Locate the cell with the specified text and output its (X, Y) center coordinate. 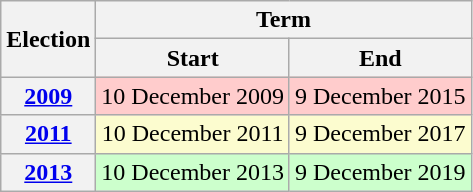
2013 (48, 172)
9 December 2017 (380, 134)
Election (48, 39)
10 December 2013 (193, 172)
Start (193, 58)
9 December 2019 (380, 172)
2011 (48, 134)
2009 (48, 96)
10 December 2009 (193, 96)
10 December 2011 (193, 134)
End (380, 58)
Term (284, 20)
9 December 2015 (380, 96)
